Return the (x, y) coordinate for the center point of the cell that contains the specified text.  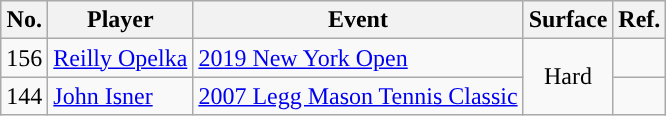
156 (24, 58)
Hard (568, 77)
Reilly Opelka (120, 58)
144 (24, 96)
Event (358, 20)
Player (120, 20)
Ref. (640, 20)
Surface (568, 20)
No. (24, 20)
2019 New York Open (358, 58)
2007 Legg Mason Tennis Classic (358, 96)
John Isner (120, 96)
